Find where the given text appears and provide that cell's center as [X, Y] coordinate. 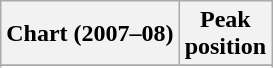
Chart (2007–08) [90, 34]
Peakposition [225, 34]
